Pinpoint the cell where the given text exists, returning its (X, Y) midpoint coordinate. 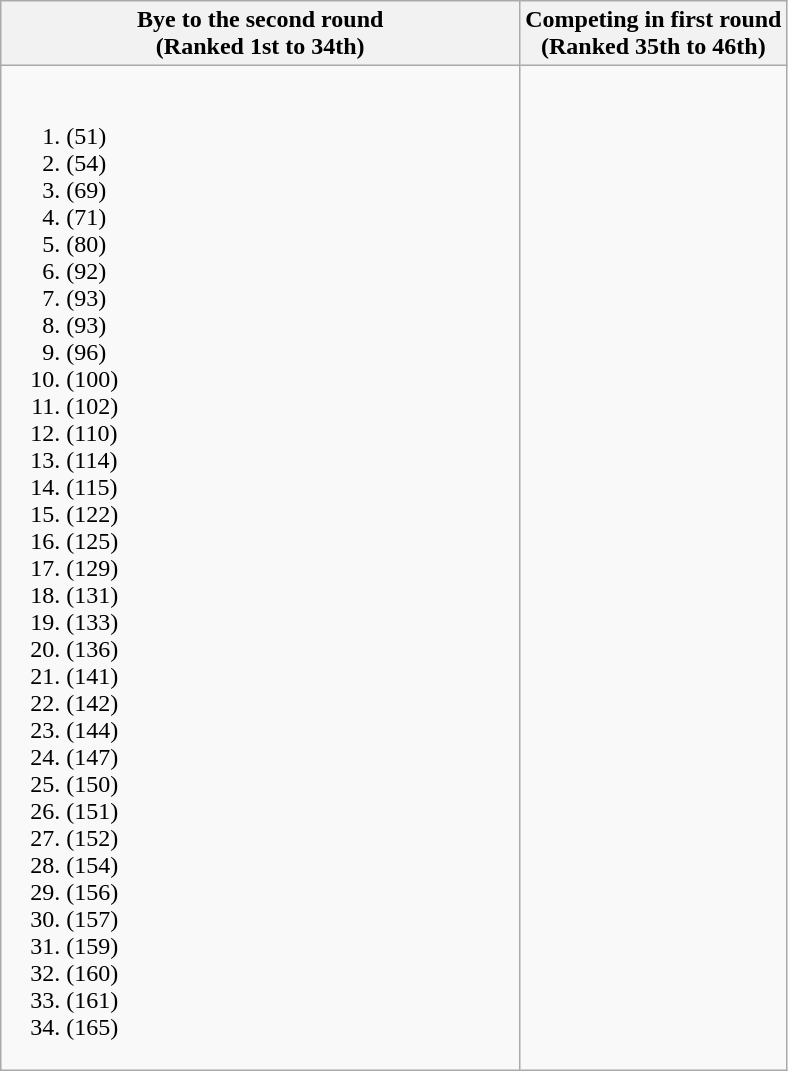
Competing in first round(Ranked 35th to 46th) (654, 34)
Bye to the second round(Ranked 1st to 34th) (260, 34)
